Output the [X, Y] coordinate of the center of the cell containing the given text.  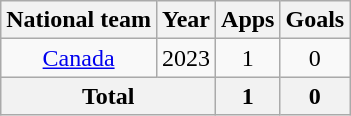
Total [108, 96]
Year [186, 20]
Apps [248, 20]
National team [79, 20]
2023 [186, 58]
Goals [315, 20]
Canada [79, 58]
